From the cell containing the given text, extract its center point as [x, y] coordinate. 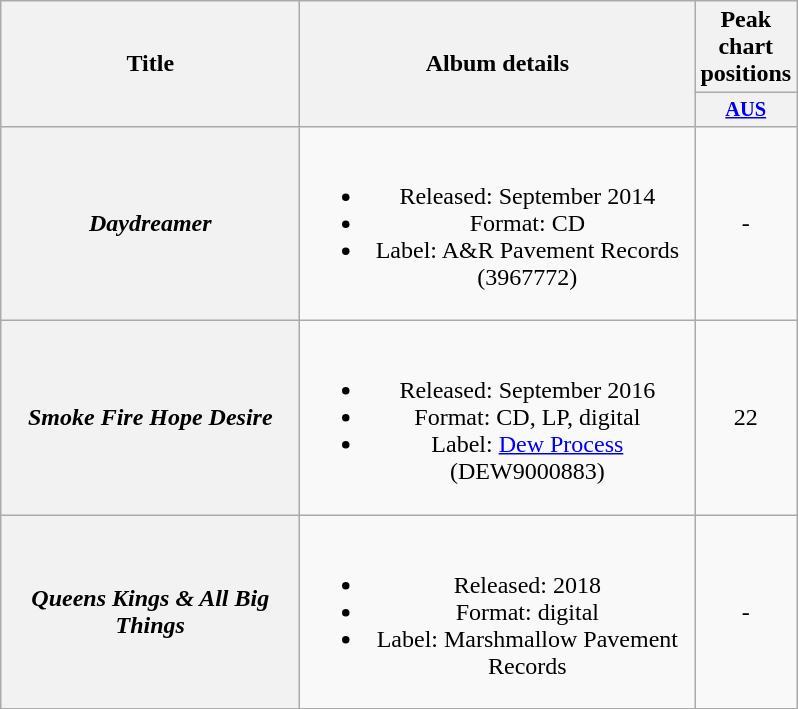
Smoke Fire Hope Desire [150, 418]
Released: September 2016Format: CD, LP, digitalLabel: Dew Process (DEW9000883) [498, 418]
Released: 2018Format: digitalLabel: Marshmallow Pavement Records [498, 612]
Daydreamer [150, 223]
AUS [746, 110]
Album details [498, 64]
Title [150, 64]
22 [746, 418]
Queens Kings & All Big Things [150, 612]
Released: September 2014Format: CDLabel: A&R Pavement Records (3967772) [498, 223]
Peak chartpositions [746, 47]
